Return [X, Y] of the center of cell containing provided text 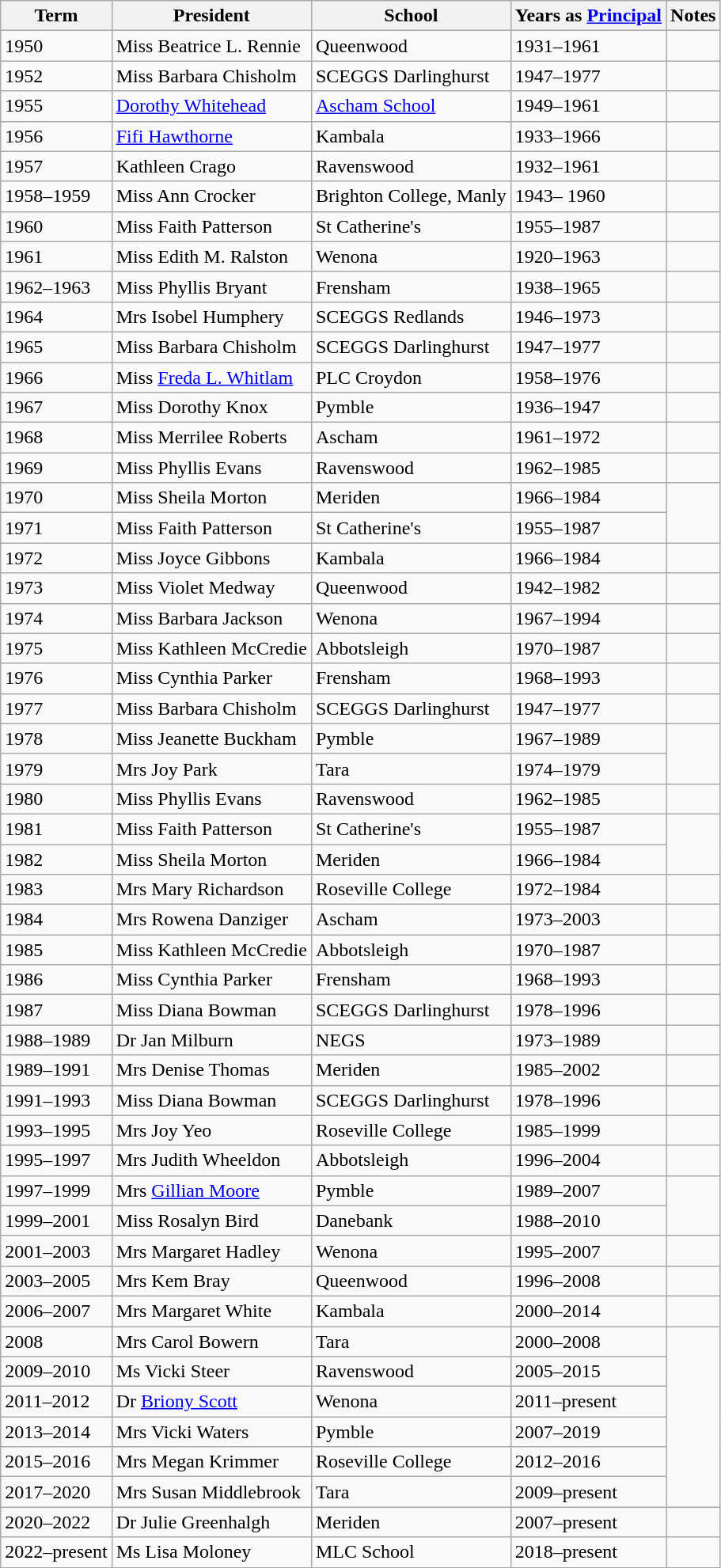
Mrs Megan Krimmer [211, 1462]
1920–1963 [588, 256]
1988–1989 [56, 1040]
1936–1947 [588, 408]
Miss Phyllis Bryant [211, 287]
2009–2010 [56, 1372]
Kathleen Crago [211, 166]
1978 [56, 738]
2007–2019 [588, 1432]
1973–2003 [588, 920]
1979 [56, 769]
1984 [56, 920]
Mrs Denise Thomas [211, 1070]
Miss Joyce Gibbons [211, 558]
1932–1961 [588, 166]
1933–1966 [588, 136]
1966 [56, 378]
1946–1973 [588, 317]
2009–present [588, 1492]
Dr Julie Greenhalgh [211, 1522]
1985–1999 [588, 1130]
1957 [56, 166]
1958–1959 [56, 196]
2015–2016 [56, 1462]
1976 [56, 678]
Mrs Margaret Hadley [211, 1251]
Years as Principal [588, 16]
1987 [56, 1010]
Miss Barbara Jackson [211, 618]
Ms Vicki Steer [211, 1372]
Danebank [411, 1221]
Mrs Susan Middlebrook [211, 1492]
PLC Croydon [411, 378]
Mrs Joy Park [211, 769]
1972–1984 [588, 890]
Mrs Isobel Humphery [211, 317]
NEGS [411, 1040]
2006–2007 [56, 1311]
1969 [56, 468]
1982 [56, 859]
Miss Beatrice L. Rennie [211, 46]
1967 [56, 408]
Fifi Hawthorne [211, 136]
Ascham School [411, 106]
1958–1976 [588, 378]
2017–2020 [56, 1492]
1965 [56, 347]
1989–2007 [588, 1190]
2011–2012 [56, 1402]
Mrs Rowena Danziger [211, 920]
1973–1989 [588, 1040]
2001–2003 [56, 1251]
1943– 1960 [588, 196]
1991–1993 [56, 1100]
1931–1961 [588, 46]
1993–1995 [56, 1130]
1942–1982 [588, 588]
MLC School [411, 1552]
1981 [56, 829]
1974 [56, 618]
Mrs Vicki Waters [211, 1432]
Term [56, 16]
2000–2014 [588, 1311]
1956 [56, 136]
Dr Jan Milburn [211, 1040]
1973 [56, 588]
1970 [56, 498]
1952 [56, 76]
School [411, 16]
Mrs Carol Bowern [211, 1342]
1975 [56, 648]
Mrs Kem Bray [211, 1281]
Miss Edith M. Ralston [211, 256]
Miss Violet Medway [211, 588]
1971 [56, 528]
1960 [56, 226]
2007–present [588, 1522]
2005–2015 [588, 1372]
2022–present [56, 1552]
1995–2007 [588, 1251]
1964 [56, 317]
2011–present [588, 1402]
Miss Rosalyn Bird [211, 1221]
President [211, 16]
1980 [56, 799]
Mrs Joy Yeo [211, 1130]
2013–2014 [56, 1432]
1938–1965 [588, 287]
1999–2001 [56, 1221]
1968 [56, 438]
1950 [56, 46]
1961 [56, 256]
Mrs Judith Wheeldon [211, 1160]
Notes [693, 16]
1967–1994 [588, 618]
1974–1979 [588, 769]
1989–1991 [56, 1070]
1996–2004 [588, 1160]
1977 [56, 708]
Miss Merrilee Roberts [211, 438]
1985–2002 [588, 1070]
Mrs Margaret White [211, 1311]
1995–1997 [56, 1160]
2018–present [588, 1552]
2020–2022 [56, 1522]
Dorothy Whitehead [211, 106]
1967–1989 [588, 738]
Miss Jeanette Buckham [211, 738]
Miss Dorothy Knox [211, 408]
2003–2005 [56, 1281]
Mrs Gillian Moore [211, 1190]
1949–1961 [588, 106]
2012–2016 [588, 1462]
1962–1963 [56, 287]
Mrs Mary Richardson [211, 890]
1996–2008 [588, 1281]
1986 [56, 980]
1988–2010 [588, 1221]
Brighton College, Manly [411, 196]
1985 [56, 950]
Miss Freda L. Whitlam [211, 378]
Dr Briony Scott [211, 1402]
1961–1972 [588, 438]
Miss Ann Crocker [211, 196]
1972 [56, 558]
1983 [56, 890]
2000–2008 [588, 1342]
2008 [56, 1342]
Ms Lisa Moloney [211, 1552]
SCEGGS Redlands [411, 317]
1997–1999 [56, 1190]
1955 [56, 106]
